Output the [x, y] coordinate of the center of the cell containing the given text.  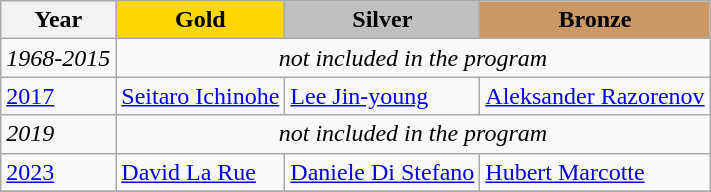
2019 [58, 134]
2017 [58, 96]
2023 [58, 172]
Year [58, 20]
Bronze [595, 20]
1968-2015 [58, 58]
Lee Jin-young [382, 96]
Seitaro Ichinohe [200, 96]
David La Rue [200, 172]
Aleksander Razorenov [595, 96]
Gold [200, 20]
Silver [382, 20]
Hubert Marcotte [595, 172]
Daniele Di Stefano [382, 172]
